For the text-containing cell, return its midpoint in (x, y) coordinate format. 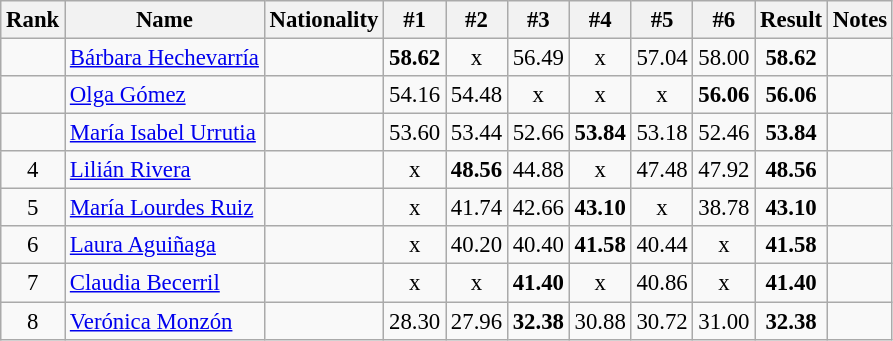
28.30 (415, 321)
41.74 (477, 208)
Lilián Rivera (165, 170)
57.04 (662, 58)
44.88 (538, 170)
Laura Aguiñaga (165, 245)
7 (33, 283)
47.48 (662, 170)
Verónica Monzón (165, 321)
8 (33, 321)
Olga Gómez (165, 95)
Nationality (324, 20)
6 (33, 245)
53.44 (477, 133)
5 (33, 208)
María Isabel Urrutia (165, 133)
58.00 (724, 58)
40.20 (477, 245)
40.40 (538, 245)
#5 (662, 20)
40.86 (662, 283)
30.88 (600, 321)
#1 (415, 20)
Notes (860, 20)
27.96 (477, 321)
38.78 (724, 208)
#3 (538, 20)
Claudia Becerril (165, 283)
56.49 (538, 58)
52.66 (538, 133)
Rank (33, 20)
Result (792, 20)
#4 (600, 20)
#6 (724, 20)
4 (33, 170)
María Lourdes Ruiz (165, 208)
40.44 (662, 245)
53.18 (662, 133)
#2 (477, 20)
Name (165, 20)
52.46 (724, 133)
31.00 (724, 321)
53.60 (415, 133)
47.92 (724, 170)
30.72 (662, 321)
54.16 (415, 95)
Bárbara Hechevarría (165, 58)
42.66 (538, 208)
54.48 (477, 95)
